Return [X, Y] of the center of cell containing provided text 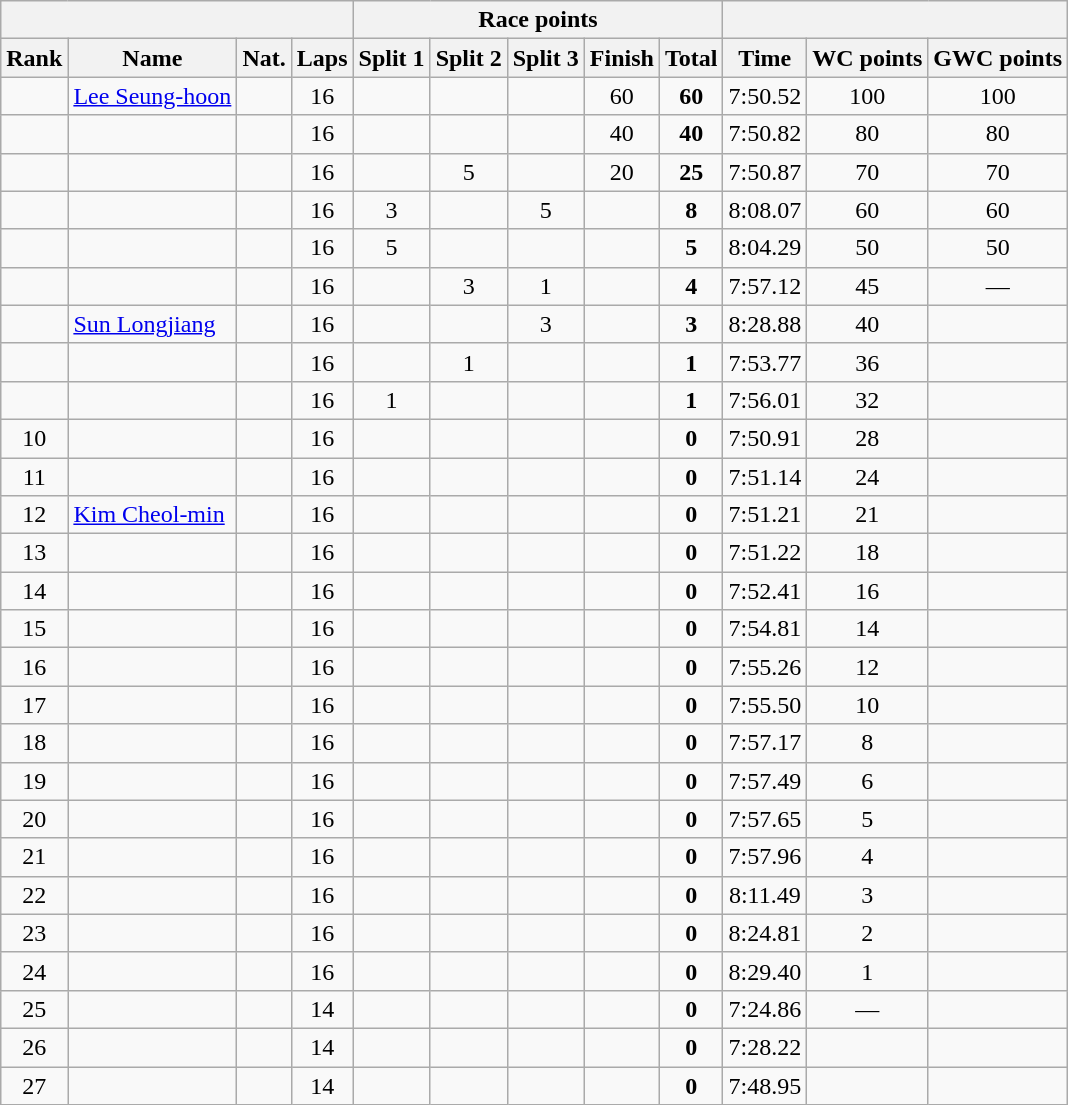
8:08.07 [765, 210]
8:24.81 [765, 933]
7:57.17 [765, 743]
6 [868, 781]
8:11.49 [765, 895]
23 [34, 933]
Finish [622, 58]
7:55.50 [765, 705]
28 [868, 438]
7:51.21 [765, 515]
7:24.86 [765, 1009]
Laps [322, 58]
7:57.12 [765, 286]
7:52.41 [765, 591]
13 [34, 553]
Lee Seung-hoon [152, 96]
2 [868, 933]
7:55.26 [765, 667]
Race points [538, 20]
7:50.52 [765, 96]
Nat. [264, 58]
8:28.88 [765, 324]
7:53.77 [765, 362]
Name [152, 58]
7:51.22 [765, 553]
11 [34, 477]
15 [34, 629]
7:57.96 [765, 857]
Rank [34, 58]
26 [34, 1047]
7:50.82 [765, 134]
27 [34, 1085]
7:56.01 [765, 400]
19 [34, 781]
Sun Longjiang [152, 324]
8:04.29 [765, 248]
WC points [868, 58]
Time [765, 58]
GWC points [998, 58]
7:57.65 [765, 819]
45 [868, 286]
36 [868, 362]
7:28.22 [765, 1047]
7:54.81 [765, 629]
Kim Cheol-min [152, 515]
7:57.49 [765, 781]
7:50.91 [765, 438]
7:51.14 [765, 477]
7:48.95 [765, 1085]
17 [34, 705]
7:50.87 [765, 172]
Split 2 [468, 58]
32 [868, 400]
Total [691, 58]
Split 1 [392, 58]
22 [34, 895]
8:29.40 [765, 971]
Split 3 [546, 58]
